Scan for the cell matching the given text and deliver its (x, y) coordinate at center. 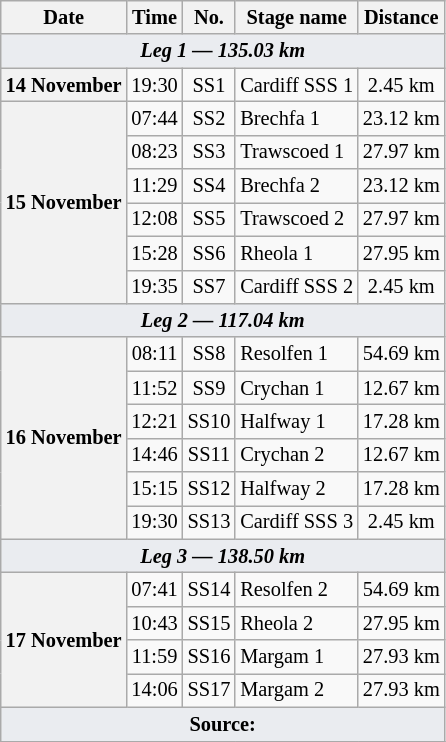
Margam 1 (296, 657)
SS14 (210, 589)
SS2 (210, 118)
Brechfa 1 (296, 118)
07:44 (154, 118)
SS4 (210, 186)
Cardiff SSS 2 (296, 287)
SS13 (210, 522)
15:28 (154, 253)
19:35 (154, 287)
Resolfen 1 (296, 354)
SS10 (210, 421)
Cardiff SSS 3 (296, 522)
SS17 (210, 690)
Date (64, 17)
08:11 (154, 354)
SS8 (210, 354)
Rheola 1 (296, 253)
Leg 2 — 117.04 km (223, 320)
Halfway 2 (296, 489)
SS15 (210, 623)
Leg 1 — 135.03 km (223, 51)
Time (154, 17)
Leg 3 — 138.50 km (223, 556)
Trawscoed 2 (296, 219)
15:15 (154, 489)
12:21 (154, 421)
11:59 (154, 657)
15 November (64, 202)
14 November (64, 85)
12:08 (154, 219)
Crychan 2 (296, 455)
Halfway 1 (296, 421)
SS7 (210, 287)
17 November (64, 640)
SS11 (210, 455)
14:06 (154, 690)
Cardiff SSS 1 (296, 85)
Stage name (296, 17)
10:43 (154, 623)
SS6 (210, 253)
14:46 (154, 455)
11:29 (154, 186)
SS3 (210, 152)
No. (210, 17)
Rheola 2 (296, 623)
Resolfen 2 (296, 589)
SS16 (210, 657)
Margam 2 (296, 690)
16 November (64, 438)
Trawscoed 1 (296, 152)
11:52 (154, 388)
Source: (223, 724)
SS5 (210, 219)
08:23 (154, 152)
Distance (402, 17)
07:41 (154, 589)
SS12 (210, 489)
Brechfa 2 (296, 186)
SS9 (210, 388)
Crychan 1 (296, 388)
SS1 (210, 85)
